Return [X, Y] of the center of cell containing provided text 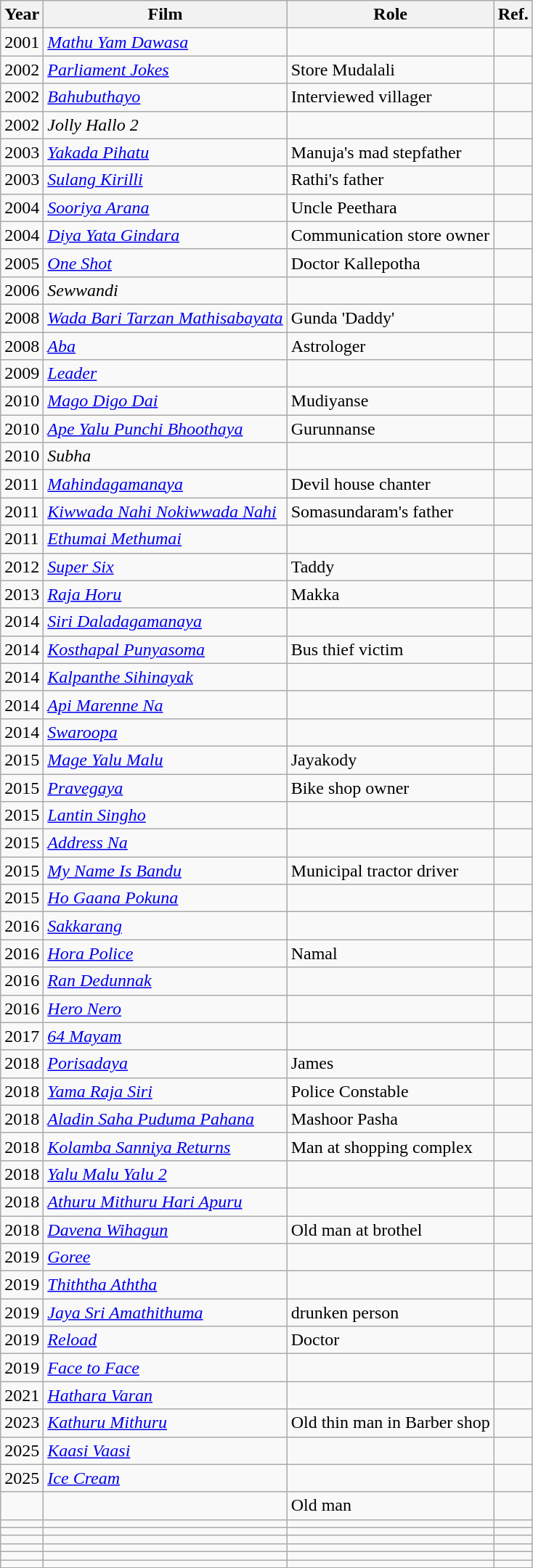
Face to Face [166, 1368]
Old man [391, 1506]
Porisadaya [166, 1064]
Api Marenne Na [166, 705]
Yalu Malu Yalu 2 [166, 1174]
Siri Daladagamanaya [166, 622]
Yakada Pihatu [166, 152]
Thiththa Aththa [166, 1285]
64 Mayam [166, 1036]
Reload [166, 1340]
Sewwandi [166, 290]
2023 [22, 1423]
Kaasi Vaasi [166, 1450]
Store Mudalali [391, 70]
Gunda 'Daddy' [391, 318]
Wada Bari Tarzan Mathisabayata [166, 318]
Bike shop owner [391, 787]
Bahubuthayo [166, 97]
Ethumai Methumai [166, 539]
Aladin Saha Puduma Pahana [166, 1119]
One Shot [166, 263]
Manuja's mad stepfather [391, 152]
Makka [391, 594]
Sooriya Arana [166, 208]
drunken person [391, 1313]
Doctor [391, 1340]
Doctor Kallepotha [391, 263]
Aba [166, 346]
2006 [22, 290]
Athuru Mithuru Hari Apuru [166, 1202]
Mashoor Pasha [391, 1119]
2005 [22, 263]
Ape Yalu Punchi Bhoothaya [166, 429]
Diya Yata Gindara [166, 235]
Old thin man in Barber shop [391, 1423]
2021 [22, 1395]
Raja Horu [166, 594]
Kiwwada Nahi Nokiwwada Nahi [166, 512]
Ran Dedunnak [166, 981]
Old man at brothel [391, 1230]
2001 [22, 42]
Kathuru Mithuru [166, 1423]
Hora Police [166, 953]
Rathi's father [391, 180]
Bus thief victim [391, 649]
Mathu Yam Dawasa [166, 42]
Lantin Singho [166, 816]
2009 [22, 374]
Kosthapal Punyasoma [166, 649]
Police Constable [391, 1091]
Address Na [166, 843]
Mudiyanse [391, 401]
Jayakody [391, 760]
Sulang Kirilli [166, 180]
Gurunnanse [391, 429]
2013 [22, 594]
Devil house chanter [391, 484]
Taddy [391, 567]
Mahindagamanaya [166, 484]
Super Six [166, 567]
Parliament Jokes [166, 70]
Leader [166, 374]
Namal [391, 953]
Communication store owner [391, 235]
Interviewed villager [391, 97]
Year [22, 15]
Somasundaram's father [391, 512]
Subha [166, 456]
Role [391, 15]
Ref. [513, 15]
Jolly Hallo 2 [166, 125]
James [391, 1064]
Sakkarang [166, 926]
Mage Yalu Malu [166, 760]
Pravegaya [166, 787]
Municipal tractor driver [391, 871]
Hathara Varan [166, 1395]
Uncle Peethara [391, 208]
Mago Digo Dai [166, 401]
2017 [22, 1036]
My Name Is Bandu [166, 871]
Davena Wihagun [166, 1230]
Ice Cream [166, 1478]
Jaya Sri Amathithuma [166, 1313]
Swaroopa [166, 732]
Astrologer [391, 346]
Kalpanthe Sihinayak [166, 677]
Hero Nero [166, 1009]
Ho Gaana Pokuna [166, 898]
Kolamba Sanniya Returns [166, 1146]
Film [166, 15]
Man at shopping complex [391, 1146]
2012 [22, 567]
Yama Raja Siri [166, 1091]
Goree [166, 1257]
